Find where the given text appears and provide that cell's center as (X, Y) coordinate. 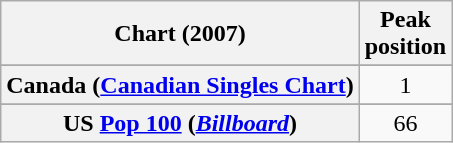
Canada (Canadian Singles Chart) (180, 85)
1 (405, 85)
Peakposition (405, 34)
US Pop 100 (Billboard) (180, 123)
Chart (2007) (180, 34)
66 (405, 123)
